For the text-containing cell, return its midpoint in (x, y) coordinate format. 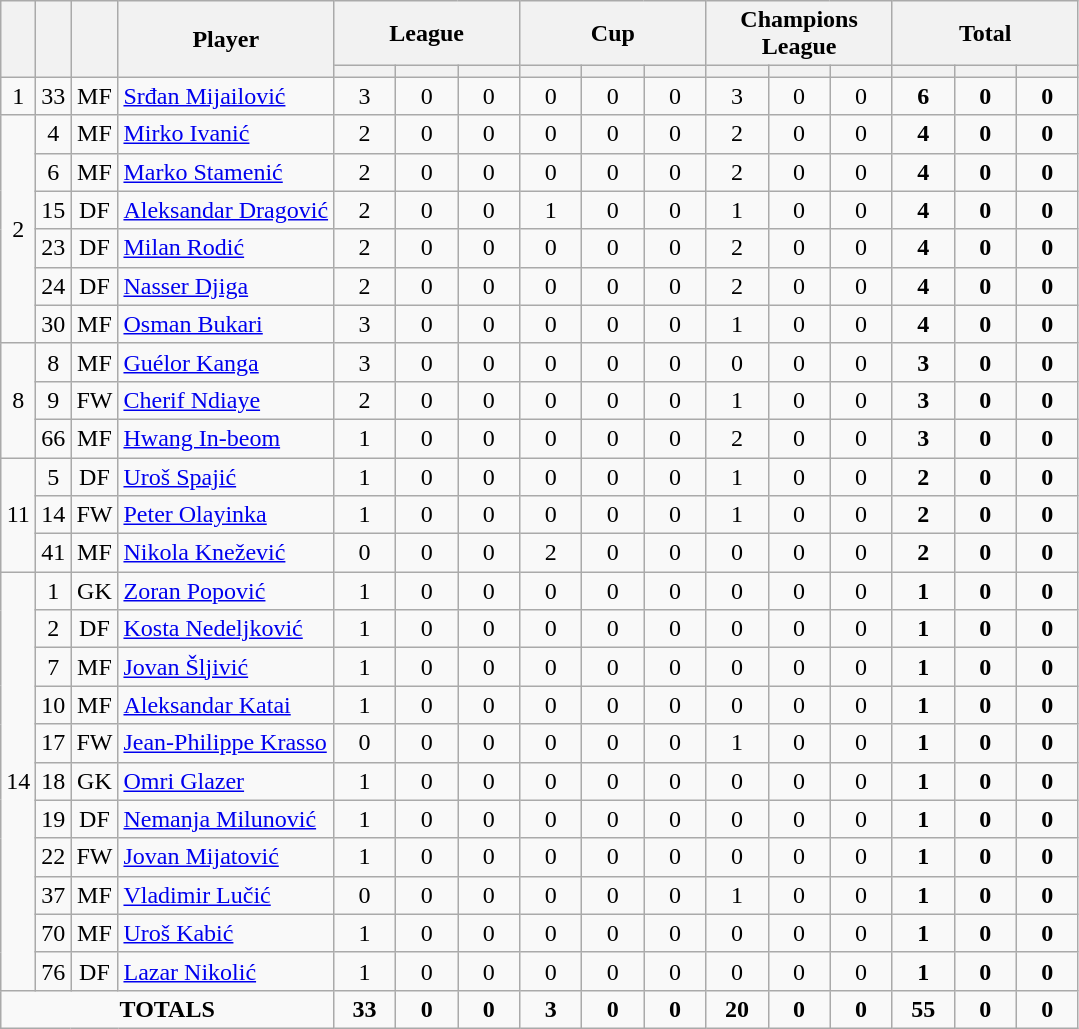
Champions League (799, 34)
17 (54, 743)
Hwang In-beom (226, 438)
55 (923, 1009)
23 (54, 248)
37 (54, 895)
Vladimir Lučić (226, 895)
Milan Rodić (226, 248)
Aleksandar Katai (226, 705)
Mirko Ivanić (226, 134)
Omri Glazer (226, 781)
24 (54, 286)
7 (54, 667)
70 (54, 933)
Cup (613, 34)
66 (54, 438)
76 (54, 971)
Nasser Djiga (226, 286)
18 (54, 781)
Uroš Kabić (226, 933)
22 (54, 857)
Jovan Mijatović (226, 857)
Lazar Nikolić (226, 971)
Srđan Mijailović (226, 96)
Player (226, 39)
15 (54, 210)
Aleksandar Dragović (226, 210)
League (427, 34)
Total (985, 34)
Guélor Kanga (226, 362)
Jean-Philippe Krasso (226, 743)
41 (54, 553)
Zoran Popović (226, 591)
Jovan Šljivić (226, 667)
Nemanja Milunović (226, 819)
Peter Olayinka (226, 515)
Marko Stamenić (226, 172)
10 (54, 705)
19 (54, 819)
Nikola Knežević (226, 553)
30 (54, 324)
20 (737, 1009)
5 (54, 477)
11 (18, 515)
Kosta Nedeljković (226, 629)
Cherif Ndiaye (226, 400)
Uroš Spajić (226, 477)
TOTALS (168, 1009)
9 (54, 400)
Osman Bukari (226, 324)
